Determine the [X, Y] coordinate at the center of the cell enclosing the given text.  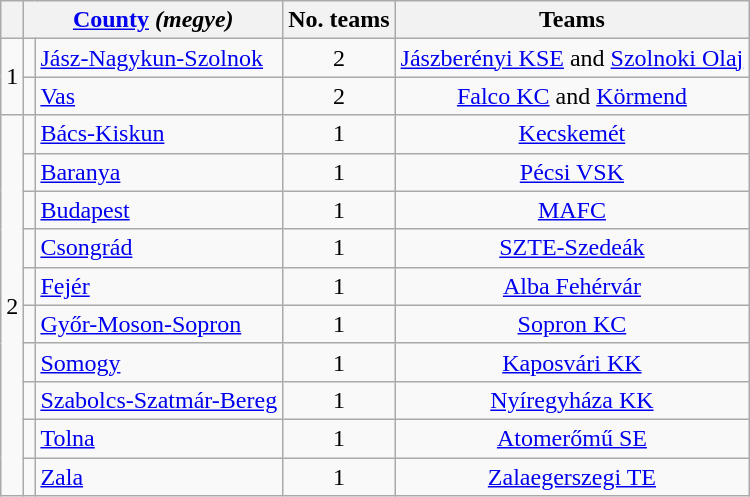
Baranya [159, 172]
Somogy [159, 362]
Kecskemét [572, 134]
Nyíregyháza KK [572, 400]
Győr-Moson-Sopron [159, 324]
Vas [159, 96]
Zalaegerszegi TE [572, 477]
Falco KC and Körmend [572, 96]
Fejér [159, 286]
Zala [159, 477]
Alba Fehérvár [572, 286]
Kaposvári KK [572, 362]
Csongrád [159, 248]
Jász-Nagykun-Szolnok [159, 58]
Teams [572, 20]
Tolna [159, 438]
County (megye) [154, 20]
Budapest [159, 210]
Szabolcs-Szatmár-Bereg [159, 400]
Sopron KC [572, 324]
Jászberényi KSE and Szolnoki Olaj [572, 58]
Pécsi VSK [572, 172]
Bács-Kiskun [159, 134]
MAFC [572, 210]
SZTE-Szedeák [572, 248]
Atomerőmű SE [572, 438]
No. teams [339, 20]
